From the cell containing the given text, extract its center point as [x, y] coordinate. 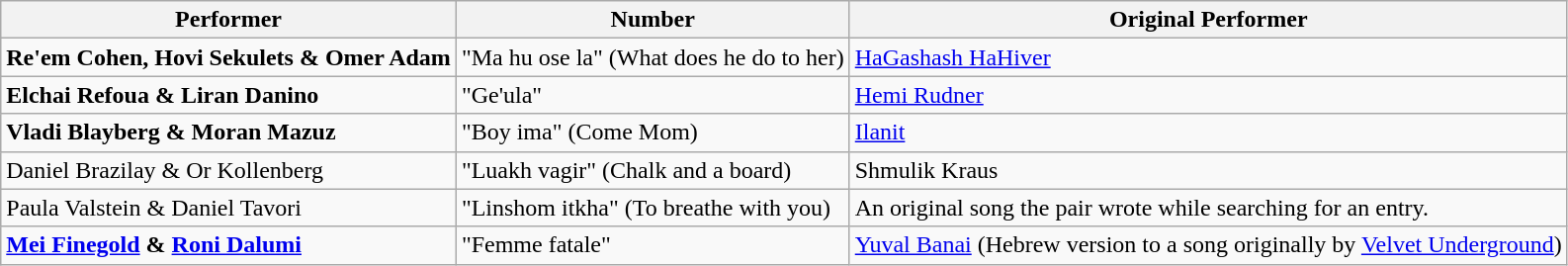
Yuval Banai (Hebrew version to a song originally by Velvet Underground) [1208, 245]
"Ge'ula" [653, 95]
Ilanit [1208, 133]
"Linshom itkha" (To breathe with you) [653, 208]
Paula Valstein & Daniel Tavori [229, 208]
"Ma hu ose la" (What does he do to her) [653, 57]
Number [653, 20]
Original Performer [1208, 20]
HaGashash HaHiver [1208, 57]
Elchai Refoua & Liran Danino [229, 95]
Hemi Rudner [1208, 95]
Daniel Brazilay & Or Kollenberg [229, 170]
Mei Finegold & Roni Dalumi [229, 245]
"Luakh vagir" (Chalk and a board) [653, 170]
Performer [229, 20]
Re'em Cohen, Hovi Sekulets & Omer Adam [229, 57]
"Femme fatale" [653, 245]
Shmulik Kraus [1208, 170]
An original song the pair wrote while searching for an entry. [1208, 208]
"Boy ima" (Come Mom) [653, 133]
Vladi Blayberg & Moran Mazuz [229, 133]
